Pinpoint the cell where the given text exists, returning its (x, y) midpoint coordinate. 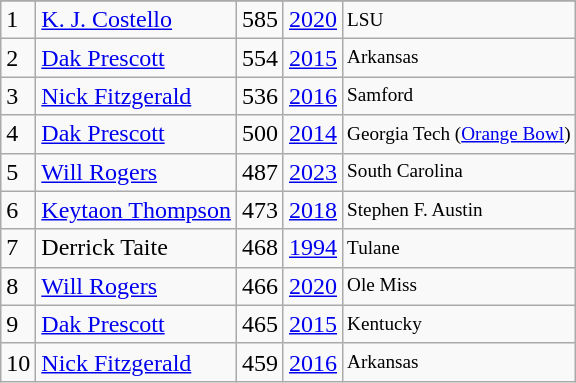
3 (18, 96)
6 (18, 210)
2 (18, 58)
468 (260, 248)
4 (18, 134)
10 (18, 362)
466 (260, 286)
1994 (312, 248)
8 (18, 286)
Ole Miss (460, 286)
K. J. Costello (136, 20)
2023 (312, 172)
LSU (460, 20)
473 (260, 210)
Derrick Taite (136, 248)
5 (18, 172)
1 (18, 20)
536 (260, 96)
500 (260, 134)
2018 (312, 210)
487 (260, 172)
Samford (460, 96)
South Carolina (460, 172)
Kentucky (460, 324)
Georgia Tech (Orange Bowl) (460, 134)
7 (18, 248)
Stephen F. Austin (460, 210)
Keytaon Thompson (136, 210)
554 (260, 58)
459 (260, 362)
465 (260, 324)
2014 (312, 134)
Tulane (460, 248)
585 (260, 20)
9 (18, 324)
